Return the [x, y] coordinate for the center point of the cell that contains the specified text.  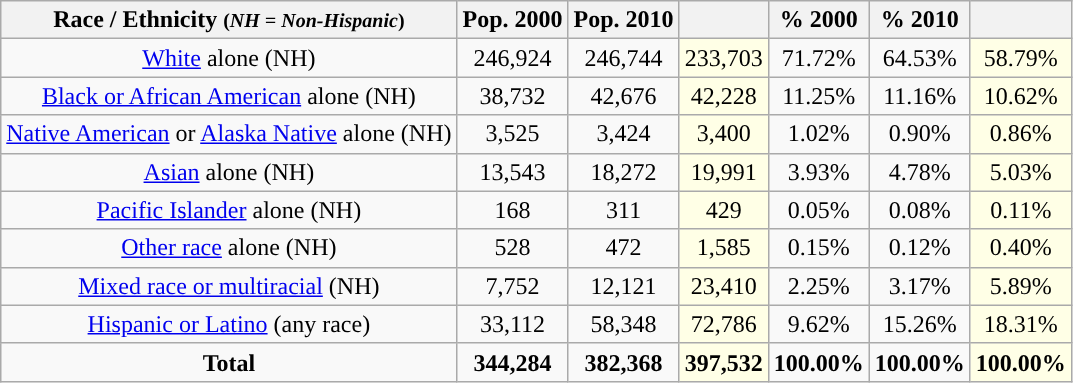
23,410 [724, 286]
18.31% [1020, 324]
10.62% [1020, 96]
429 [724, 210]
3,424 [624, 134]
Other race alone (NH) [229, 248]
472 [624, 248]
246,924 [512, 58]
2.25% [818, 286]
Hispanic or Latino (any race) [229, 324]
344,284 [512, 362]
0.15% [818, 248]
71.72% [818, 58]
58.79% [1020, 58]
15.26% [920, 324]
528 [512, 248]
Race / Ethnicity (NH = Non-Hispanic) [229, 20]
0.86% [1020, 134]
Total [229, 362]
7,752 [512, 286]
13,543 [512, 172]
64.53% [920, 58]
246,744 [624, 58]
382,368 [624, 362]
19,991 [724, 172]
0.05% [818, 210]
Pop. 2000 [512, 20]
33,112 [512, 324]
3.93% [818, 172]
3,400 [724, 134]
11.16% [920, 96]
9.62% [818, 324]
1.02% [818, 134]
42,676 [624, 96]
Asian alone (NH) [229, 172]
311 [624, 210]
397,532 [724, 362]
0.08% [920, 210]
168 [512, 210]
5.03% [1020, 172]
White alone (NH) [229, 58]
3,525 [512, 134]
38,732 [512, 96]
% 2000 [818, 20]
3.17% [920, 286]
0.11% [1020, 210]
12,121 [624, 286]
Native American or Alaska Native alone (NH) [229, 134]
11.25% [818, 96]
5.89% [1020, 286]
Pop. 2010 [624, 20]
1,585 [724, 248]
58,348 [624, 324]
Black or African American alone (NH) [229, 96]
18,272 [624, 172]
0.12% [920, 248]
72,786 [724, 324]
4.78% [920, 172]
Pacific Islander alone (NH) [229, 210]
233,703 [724, 58]
% 2010 [920, 20]
42,228 [724, 96]
0.40% [1020, 248]
0.90% [920, 134]
Mixed race or multiracial (NH) [229, 286]
